Locate the cell with the specified text and output its (X, Y) center coordinate. 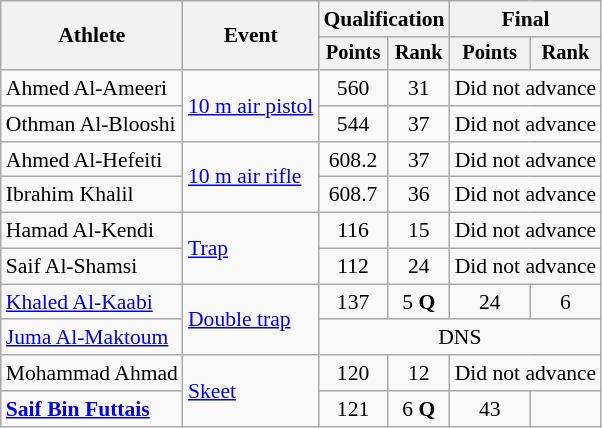
120 (352, 373)
Ahmed Al-Ameeri (92, 88)
608.7 (352, 195)
6 Q (419, 409)
Double trap (250, 320)
Mohammad Ahmad (92, 373)
Athlete (92, 36)
Trap (250, 248)
560 (352, 88)
15 (419, 231)
5 Q (419, 302)
121 (352, 409)
36 (419, 195)
10 m air rifle (250, 178)
Final (526, 19)
544 (352, 124)
Saif Al-Shamsi (92, 267)
Ahmed Al-Hefeiti (92, 160)
Hamad Al-Kendi (92, 231)
116 (352, 231)
31 (419, 88)
Khaled Al-Kaabi (92, 302)
Saif Bin Futtais (92, 409)
Qualification (384, 19)
Ibrahim Khalil (92, 195)
137 (352, 302)
6 (566, 302)
12 (419, 373)
43 (490, 409)
Juma Al-Maktoum (92, 338)
112 (352, 267)
DNS (460, 338)
608.2 (352, 160)
Event (250, 36)
10 m air pistol (250, 106)
Skeet (250, 390)
Othman Al-Blooshi (92, 124)
